Search for the cell housing the specified text and yield its [X, Y] center coordinate. 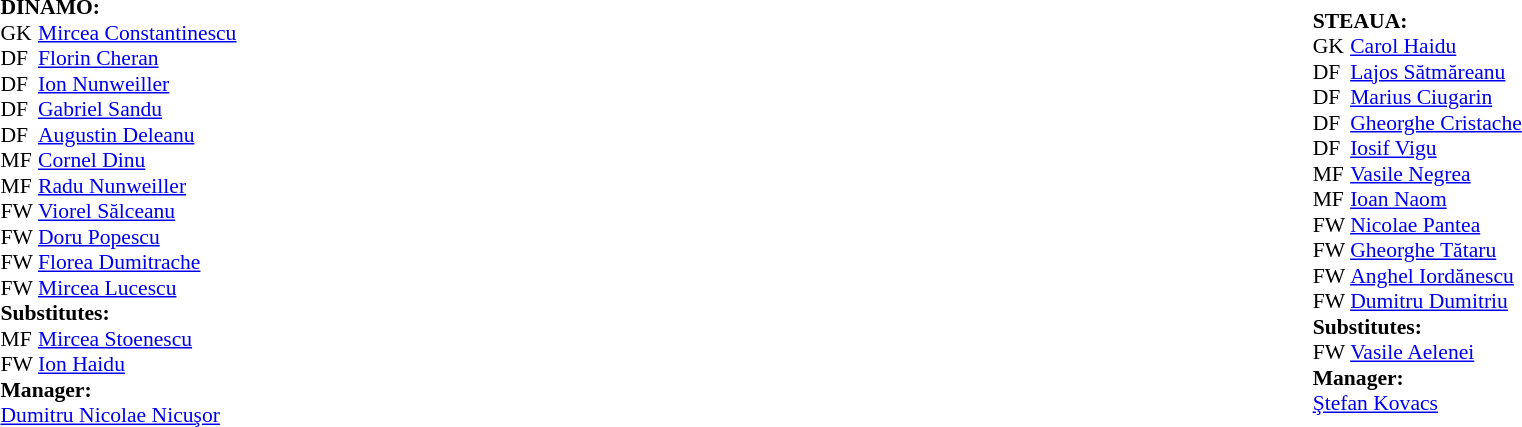
Viorel Sălceanu [137, 211]
Florin Cheran [137, 59]
Dumitru Dumitriu [1436, 301]
STEAUA: [1418, 20]
Ştefan Kovacs [1418, 403]
Ion Nunweiller [137, 84]
Cornel Dinu [137, 161]
Mircea Stoenescu [137, 339]
Florea Dumitrache [137, 263]
Ioan Naom [1436, 199]
Gabriel Sandu [137, 109]
Gheorghe Cristache [1436, 122]
Anghel Iordănescu [1436, 275]
Doru Popescu [137, 237]
Nicolae Pantea [1436, 224]
Ion Haidu [137, 365]
Iosif Vigu [1436, 148]
Marius Ciugarin [1436, 97]
Radu Nunweiller [137, 186]
Vasile Aelenei [1436, 352]
Carol Haidu [1436, 46]
Mircea Constantinescu [137, 33]
Lajos Sătmăreanu [1436, 71]
Gheorghe Tătaru [1436, 250]
Mircea Lucescu [137, 288]
Augustin Deleanu [137, 135]
Vasile Negrea [1436, 173]
